Extract the (X, Y) coordinate from the center of the cell holding the provided text.  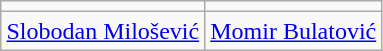
Slobodan Milošević (103, 31)
Momir Bulatović (294, 31)
